Locate the cell with the specified text and output its (X, Y) center coordinate. 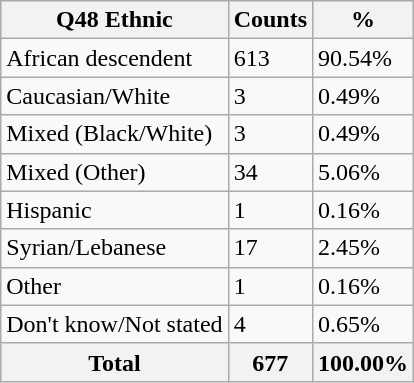
Counts (270, 20)
100.00% (364, 362)
0.65% (364, 324)
Hispanic (114, 210)
4 (270, 324)
90.54% (364, 58)
Mixed (Other) (114, 172)
5.06% (364, 172)
Don't know/Not stated (114, 324)
Q48 Ethnic (114, 20)
Total (114, 362)
34 (270, 172)
17 (270, 248)
African descendent (114, 58)
Other (114, 286)
Mixed (Black/White) (114, 134)
2.45% (364, 248)
613 (270, 58)
677 (270, 362)
% (364, 20)
Syrian/Lebanese (114, 248)
Caucasian/White (114, 96)
